Pinpoint the cell where the given text exists, returning its (X, Y) midpoint coordinate. 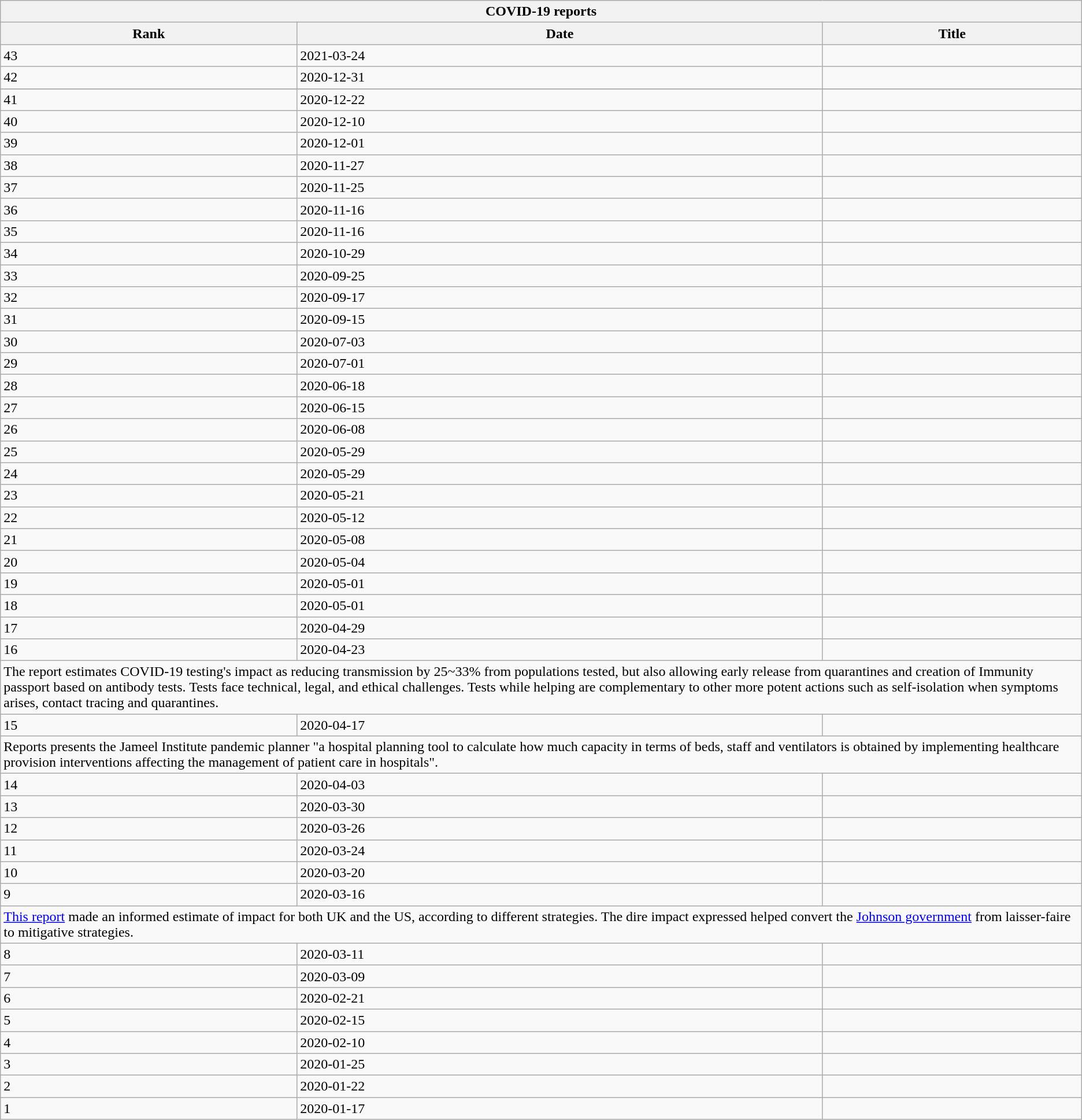
35 (149, 231)
17 (149, 627)
2020-04-03 (559, 785)
2020-01-22 (559, 1086)
12 (149, 829)
24 (149, 474)
2020-05-12 (559, 518)
31 (149, 320)
26 (149, 430)
2020-05-04 (559, 561)
2020-03-11 (559, 954)
2020-02-10 (559, 1043)
43 (149, 56)
Date (559, 34)
2020-06-18 (559, 386)
2020-04-17 (559, 725)
9 (149, 894)
2020-07-01 (559, 364)
2020-07-03 (559, 342)
39 (149, 143)
2020-10-29 (559, 253)
4 (149, 1043)
5 (149, 1020)
25 (149, 452)
2020-12-31 (559, 77)
2020-02-15 (559, 1020)
30 (149, 342)
2020-09-25 (559, 276)
2020-02-21 (559, 998)
16 (149, 650)
36 (149, 209)
Rank (149, 34)
2020-03-30 (559, 807)
2020-03-09 (559, 976)
2020-03-24 (559, 851)
2020-05-08 (559, 539)
27 (149, 408)
32 (149, 298)
1 (149, 1108)
13 (149, 807)
34 (149, 253)
2020-12-10 (559, 121)
2020-05-21 (559, 496)
28 (149, 386)
2020-12-22 (559, 99)
41 (149, 99)
23 (149, 496)
15 (149, 725)
3 (149, 1064)
18 (149, 605)
37 (149, 187)
Title (952, 34)
40 (149, 121)
14 (149, 785)
2020-12-01 (559, 143)
2020-04-29 (559, 627)
2020-06-15 (559, 408)
COVID-19 reports (541, 12)
42 (149, 77)
2020-09-17 (559, 298)
2020-03-16 (559, 894)
33 (149, 276)
2020-11-25 (559, 187)
2020-01-25 (559, 1064)
8 (149, 954)
21 (149, 539)
2020-09-15 (559, 320)
2020-03-26 (559, 829)
2020-11-27 (559, 165)
2020-03-20 (559, 873)
7 (149, 976)
19 (149, 583)
6 (149, 998)
2 (149, 1086)
2020-01-17 (559, 1108)
20 (149, 561)
2020-04-23 (559, 650)
10 (149, 873)
2021-03-24 (559, 56)
38 (149, 165)
11 (149, 851)
22 (149, 518)
2020-06-08 (559, 430)
29 (149, 364)
